Identify which cell holds the provided text, then report its (X, Y) central coordinate. 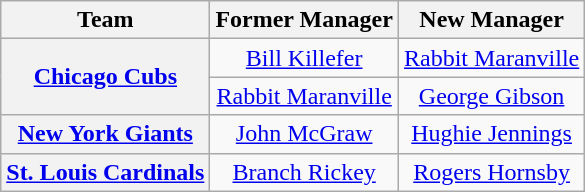
Rogers Hornsby (491, 172)
Chicago Cubs (106, 77)
New Manager (491, 20)
Former Manager (304, 20)
George Gibson (491, 96)
Bill Killefer (304, 58)
Team (106, 20)
John McGraw (304, 134)
New York Giants (106, 134)
Branch Rickey (304, 172)
Hughie Jennings (491, 134)
St. Louis Cardinals (106, 172)
